Capture the cell that displays the provided text and extract its (X, Y) central coordinate. 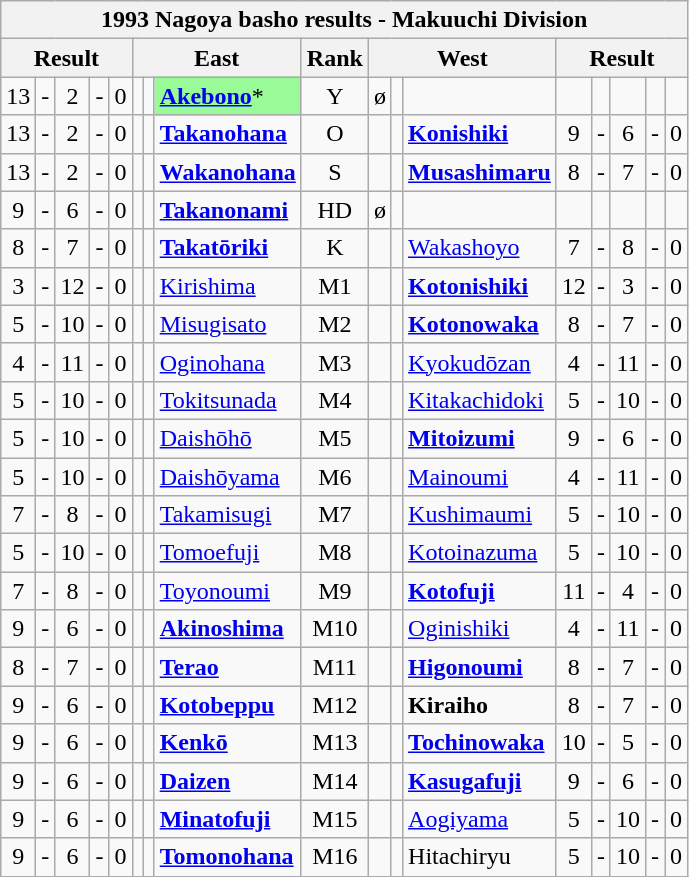
M5 (334, 438)
Akinoshima (228, 629)
Y (334, 96)
Misugisato (228, 324)
M1 (334, 286)
Kirishima (228, 286)
Akebono* (228, 96)
HD (334, 210)
Hitachiryu (480, 857)
M16 (334, 857)
Aogiyama (480, 819)
O (334, 134)
Konishiki (480, 134)
Kyokudōzan (480, 362)
Takanonami (228, 210)
Kasugafuji (480, 781)
Takamisugi (228, 515)
Takanohana (228, 134)
Kotofuji (480, 591)
Takatōriki (228, 248)
Musashimaru (480, 172)
Tochinowaka (480, 743)
1993 Nagoya basho results - Makuuchi Division (344, 20)
M9 (334, 591)
S (334, 172)
Wakanohana (228, 172)
M7 (334, 515)
Kenkō (228, 743)
Kitakachidoki (480, 400)
Mitoizumi (480, 438)
Tokitsunada (228, 400)
Toyonoumi (228, 591)
M8 (334, 553)
M14 (334, 781)
Rank (334, 58)
Kushimaumi (480, 515)
Kotoinazuma (480, 553)
M6 (334, 477)
Wakashoyo (480, 248)
Kotobeppu (228, 705)
M15 (334, 819)
K (334, 248)
Oginohana (228, 362)
East (216, 58)
Tomonohana (228, 857)
M4 (334, 400)
Mainoumi (480, 477)
M11 (334, 667)
Higonoumi (480, 667)
Minatofuji (228, 819)
Daishōyama (228, 477)
Terao (228, 667)
M10 (334, 629)
Daishōhō (228, 438)
Oginishiki (480, 629)
Kiraiho (480, 705)
Kotonowaka (480, 324)
Kotonishiki (480, 286)
Daizen (228, 781)
M3 (334, 362)
Tomoefuji (228, 553)
M2 (334, 324)
M12 (334, 705)
West (462, 58)
M13 (334, 743)
